Return the [x, y] coordinate for the center point of the cell that contains the specified text.  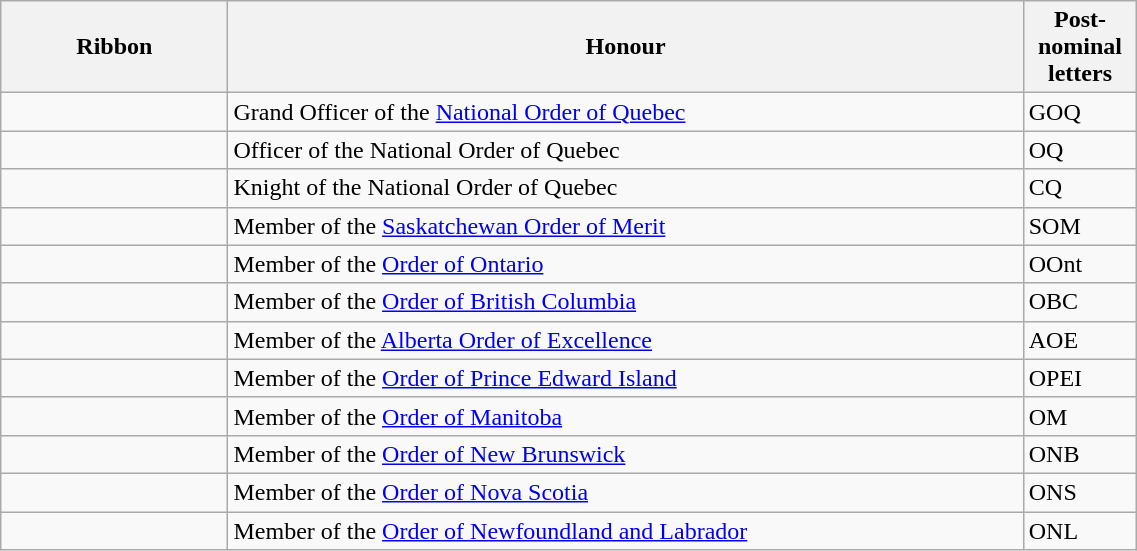
Honour [626, 47]
OBC [1080, 302]
OQ [1080, 150]
OPEI [1080, 378]
Post-nominal letters [1080, 47]
Knight of the National Order of Quebec [626, 188]
CQ [1080, 188]
OOnt [1080, 264]
Grand Officer of the National Order of Quebec [626, 112]
Officer of the National Order of Quebec [626, 150]
Member of the Order of British Columbia [626, 302]
ONS [1080, 492]
GOQ [1080, 112]
Member of the Order of Prince Edward Island [626, 378]
ONL [1080, 531]
OM [1080, 416]
Member of the Order of Newfoundland and Labrador [626, 531]
SOM [1080, 226]
Member of the Order of Nova Scotia [626, 492]
Ribbon [114, 47]
Member of the Alberta Order of Excellence [626, 340]
Member of the Saskatchewan Order of Merit [626, 226]
AOE [1080, 340]
Member of the Order of New Brunswick [626, 454]
Member of the Order of Manitoba [626, 416]
ONB [1080, 454]
Member of the Order of Ontario [626, 264]
